Determine the [X, Y] coordinate at the center of the cell enclosing the given text.  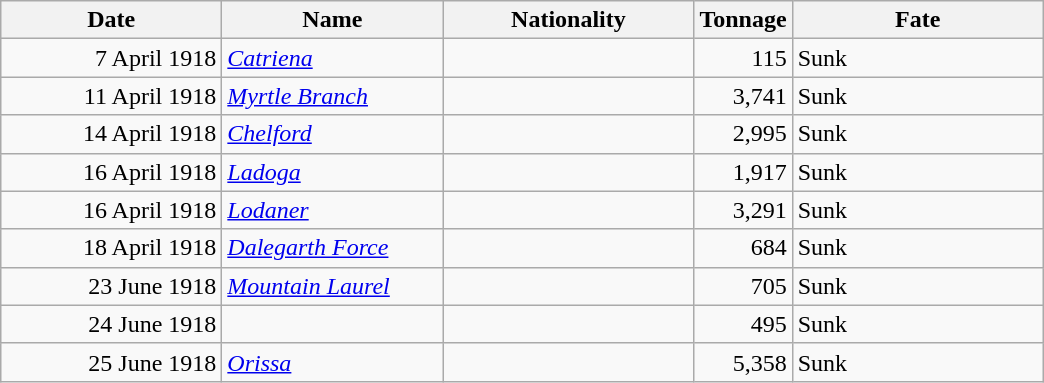
495 [743, 324]
Ladoga [332, 172]
1,917 [743, 172]
Catriena [332, 58]
3,291 [743, 210]
25 June 1918 [112, 362]
24 June 1918 [112, 324]
5,358 [743, 362]
11 April 1918 [112, 96]
Tonnage [743, 20]
23 June 1918 [112, 286]
Myrtle Branch [332, 96]
7 April 1918 [112, 58]
14 April 1918 [112, 134]
Dalegarth Force [332, 248]
684 [743, 248]
2,995 [743, 134]
Chelford [332, 134]
Nationality [568, 20]
Name [332, 20]
705 [743, 286]
Lodaner [332, 210]
Date [112, 20]
Orissa [332, 362]
115 [743, 58]
Fate [918, 20]
3,741 [743, 96]
Mountain Laurel [332, 286]
18 April 1918 [112, 248]
